Scan for the cell matching the given text and deliver its [X, Y] coordinate at center. 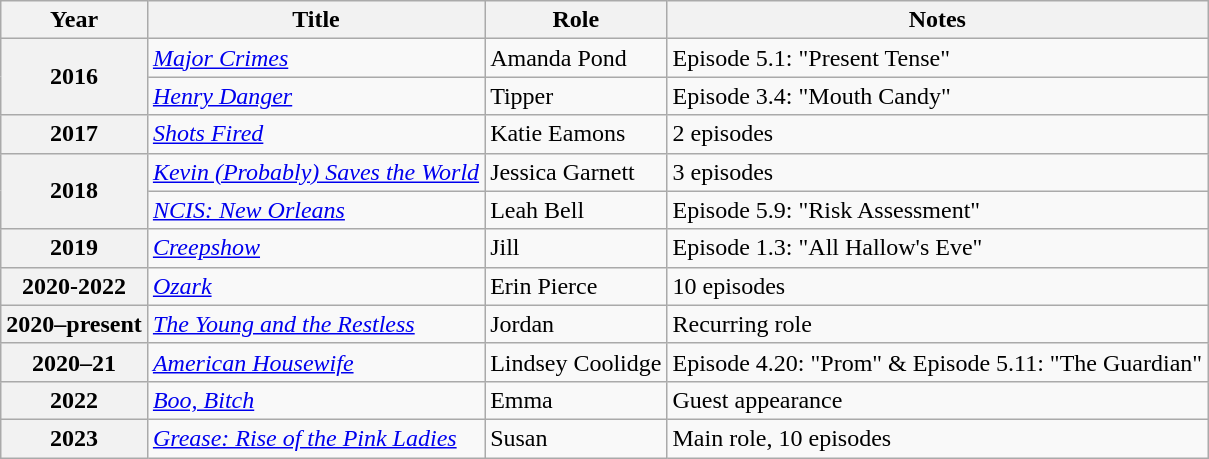
3 episodes [938, 172]
Jessica Garnett [576, 172]
2020–present [74, 324]
2019 [74, 248]
Episode 3.4: "Mouth Candy" [938, 96]
Episode 1.3: "All Hallow's Eve" [938, 248]
2 episodes [938, 134]
Leah Bell [576, 210]
Jill [576, 248]
Recurring role [938, 324]
Susan [576, 438]
Henry Danger [316, 96]
NCIS: New Orleans [316, 210]
Boo, Bitch [316, 400]
Creepshow [316, 248]
2023 [74, 438]
Title [316, 20]
2020-2022 [74, 286]
Role [576, 20]
Episode 4.20: "Prom" & Episode 5.11: "The Guardian" [938, 362]
Shots Fired [316, 134]
Ozark [316, 286]
Jordan [576, 324]
The Young and the Restless [316, 324]
Main role, 10 episodes [938, 438]
Katie Eamons [576, 134]
Lindsey Coolidge [576, 362]
10 episodes [938, 286]
Major Crimes [316, 58]
2017 [74, 134]
Notes [938, 20]
Erin Pierce [576, 286]
2022 [74, 400]
Emma [576, 400]
American Housewife [316, 362]
Year [74, 20]
Kevin (Probably) Saves the World [316, 172]
2016 [74, 77]
Amanda Pond [576, 58]
2018 [74, 191]
Grease: Rise of the Pink Ladies [316, 438]
Guest appearance [938, 400]
Tipper [576, 96]
2020–21 [74, 362]
Episode 5.1: "Present Tense" [938, 58]
Episode 5.9: "Risk Assessment" [938, 210]
